Detect which cell encompasses the target text, then output its (x, y) center coordinate. 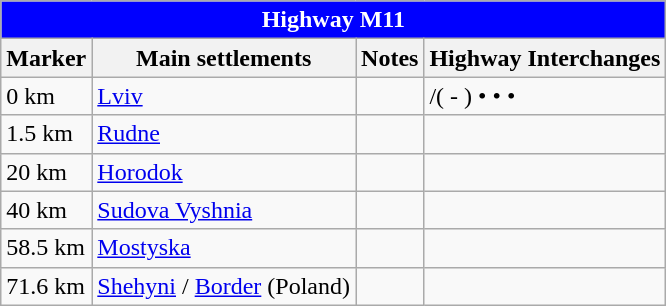
Rudne (224, 134)
0 km (46, 96)
58.5 km (46, 248)
Horodok (224, 172)
40 km (46, 210)
Marker (46, 58)
1.5 km (46, 134)
Lviv (224, 96)
Mostyska (224, 248)
Highway Interchanges (545, 58)
Shehyni / Border (Poland) (224, 286)
71.6 km (46, 286)
20 km (46, 172)
/( - ) • • • (545, 96)
Main settlements (224, 58)
Sudova Vyshnia (224, 210)
Highway M11 (334, 20)
Notes (390, 58)
